Capture the cell that displays the provided text and extract its (x, y) central coordinate. 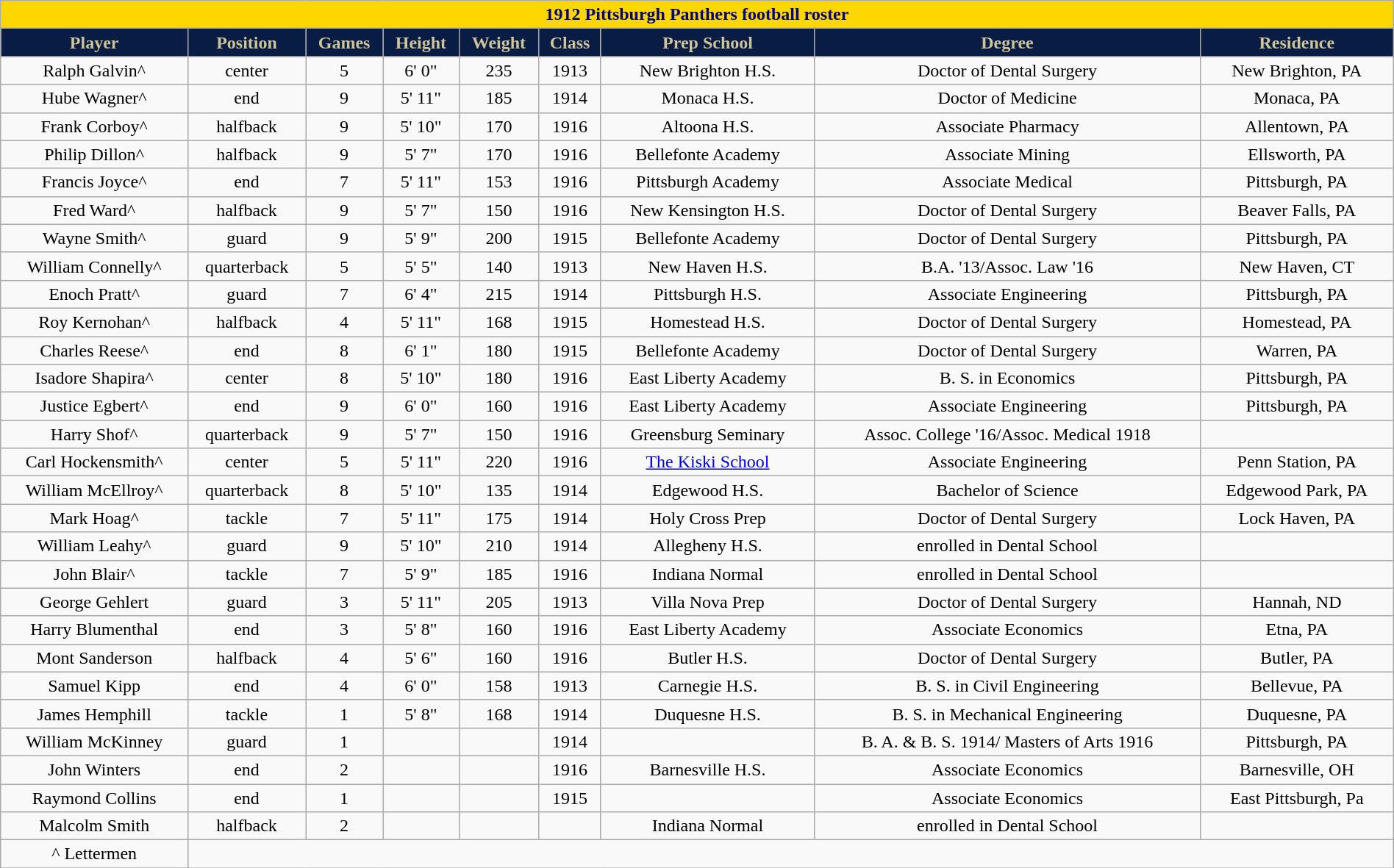
153 (498, 182)
Lock Haven, PA (1297, 518)
Carl Hockensmith^ (94, 462)
Position (247, 43)
Butler H.S. (707, 658)
B. S. in Mechanical Engineering (1007, 714)
Carnegie H.S. (707, 686)
William McEllroy^ (94, 490)
Harry Blumenthal (94, 630)
Assoc. College '16/Assoc. Medical 1918 (1007, 434)
Philip Dillon^ (94, 154)
Wayne Smith^ (94, 238)
The Kiski School (707, 462)
New Haven, CT (1297, 266)
Associate Pharmacy (1007, 126)
New Brighton, PA (1297, 71)
Class (571, 43)
Ralph Galvin^ (94, 71)
Justice Egbert^ (94, 406)
Hube Wagner^ (94, 98)
Height (421, 43)
Penn Station, PA (1297, 462)
5' 5" (421, 266)
Francis Joyce^ (94, 182)
Isadore Shapira^ (94, 379)
Mark Hoag^ (94, 518)
Associate Mining (1007, 154)
George Gehlert (94, 602)
Bellevue, PA (1297, 686)
210 (498, 546)
6' 4" (421, 294)
Villa Nova Prep (707, 602)
Allegheny H.S. (707, 546)
B. A. & B. S. 1914/ Masters of Arts 1916 (1007, 742)
John Winters (94, 770)
175 (498, 518)
Associate Medical (1007, 182)
220 (498, 462)
Malcolm Smith (94, 826)
East Pittsburgh, Pa (1297, 797)
New Brighton H.S. (707, 71)
Greensburg Seminary (707, 434)
Doctor of Medicine (1007, 98)
Butler, PA (1297, 658)
Enoch Pratt^ (94, 294)
215 (498, 294)
Edgewood Park, PA (1297, 490)
Barnesville, OH (1297, 770)
Duquesne H.S. (707, 714)
Ellsworth, PA (1297, 154)
Homestead, PA (1297, 322)
Roy Kernohan^ (94, 322)
Etna, PA (1297, 630)
B.A. '13/Assoc. Law '16 (1007, 266)
Prep School (707, 43)
Allentown, PA (1297, 126)
Frank Corboy^ (94, 126)
Residence (1297, 43)
158 (498, 686)
5' 6" (421, 658)
Samuel Kipp (94, 686)
135 (498, 490)
Holy Cross Prep (707, 518)
Player (94, 43)
1912 Pittsburgh Panthers football roster (697, 15)
William McKinney (94, 742)
Monaca H.S. (707, 98)
Hannah, ND (1297, 602)
Pittsburgh Academy (707, 182)
Pittsburgh H.S. (707, 294)
Warren, PA (1297, 351)
William Leahy^ (94, 546)
Raymond Collins (94, 797)
Charles Reese^ (94, 351)
B. S. in Economics (1007, 379)
Monaca, PA (1297, 98)
B. S. in Civil Engineering (1007, 686)
Mont Sanderson (94, 658)
Altoona H.S. (707, 126)
Duquesne, PA (1297, 714)
6' 1" (421, 351)
Degree (1007, 43)
Fred Ward^ (94, 210)
Games (344, 43)
200 (498, 238)
Weight (498, 43)
Bachelor of Science (1007, 490)
Harry Shof^ (94, 434)
William Connelly^ (94, 266)
140 (498, 266)
Beaver Falls, PA (1297, 210)
Barnesville H.S. (707, 770)
Edgewood H.S. (707, 490)
205 (498, 602)
John Blair^ (94, 574)
Homestead H.S. (707, 322)
235 (498, 71)
New Haven H.S. (707, 266)
^ Lettermen (94, 854)
New Kensington H.S. (707, 210)
James Hemphill (94, 714)
